Find where the given text appears and provide that cell's center as (X, Y) coordinate. 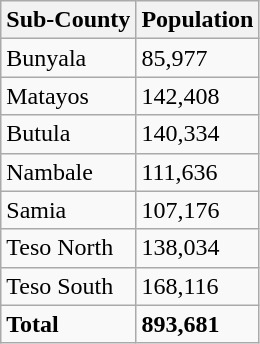
893,681 (198, 324)
85,977 (198, 58)
Sub-County (68, 20)
Bunyala (68, 58)
168,116 (198, 286)
Total (68, 324)
Samia (68, 210)
Teso North (68, 248)
Population (198, 20)
140,334 (198, 134)
142,408 (198, 96)
Teso South (68, 286)
111,636 (198, 172)
Butula (68, 134)
Nambale (68, 172)
Matayos (68, 96)
138,034 (198, 248)
107,176 (198, 210)
